Search for the cell housing the specified text and yield its [x, y] center coordinate. 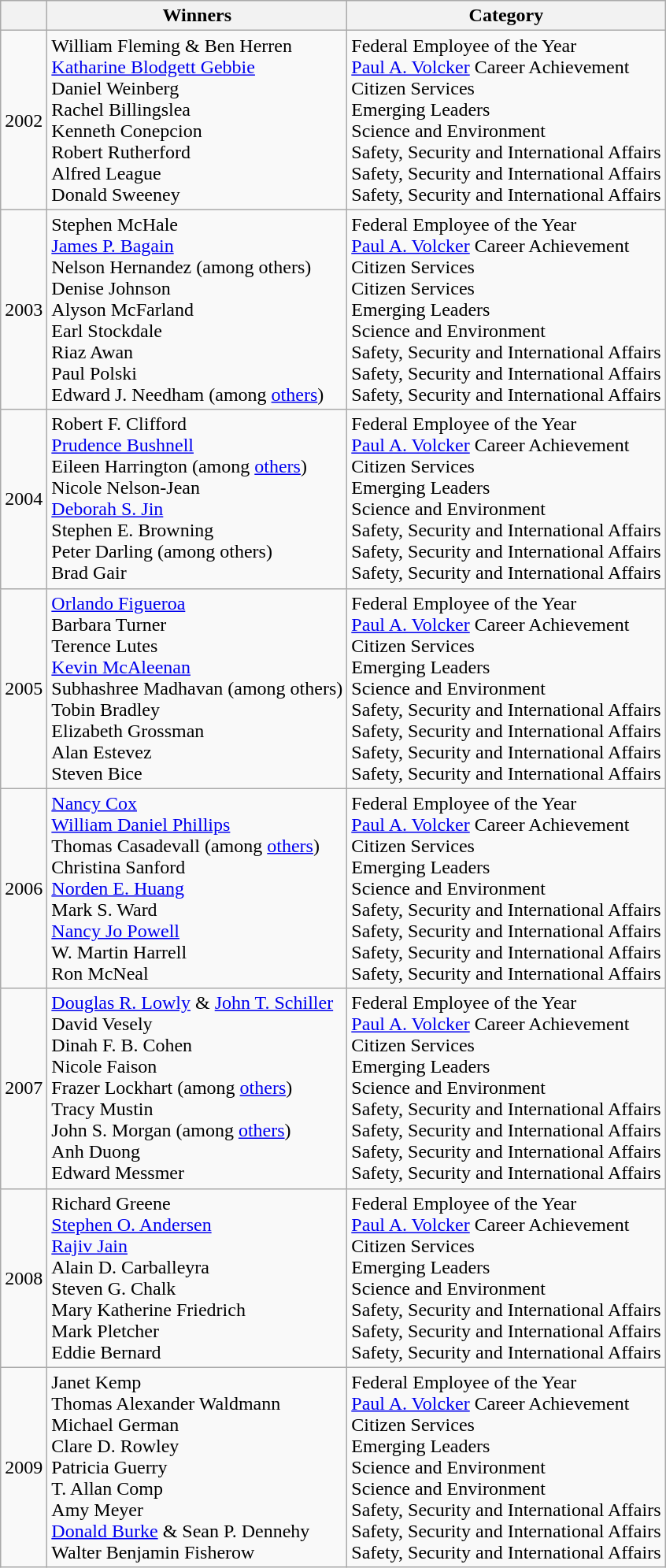
2008 [24, 1277]
2007 [24, 1088]
2003 [24, 310]
2009 [24, 1467]
2006 [24, 888]
William Fleming & Ben HerrenKatharine Blodgett GebbieDaniel WeinbergRachel BillingsleaKenneth ConepcionRobert RutherfordAlfred LeagueDonald Sweeney [197, 120]
Richard GreeneStephen O. AndersenRajiv JainAlain D. CarballeyraSteven G. ChalkMary Katherine FriedrichMark PletcherEddie Bernard [197, 1277]
Orlando FigueroaBarbara TurnerTerence LutesKevin McAleenanSubhashree Madhavan (among others)Tobin BradleyElizabeth GrossmanAlan EstevezSteven Bice [197, 688]
2002 [24, 120]
Category [506, 16]
Winners [197, 16]
2004 [24, 499]
2005 [24, 688]
